Return (x, y) of the center of cell containing provided text 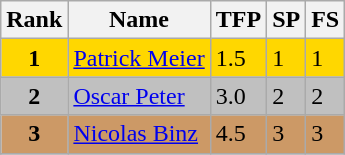
3.0 (238, 96)
1.5 (238, 58)
Patrick Meier (139, 58)
SP (286, 20)
Nicolas Binz (139, 134)
FS (326, 20)
TFP (238, 20)
Name (139, 20)
Rank (34, 20)
4.5 (238, 134)
Oscar Peter (139, 96)
